Scan for the cell matching the given text and deliver its (X, Y) coordinate at center. 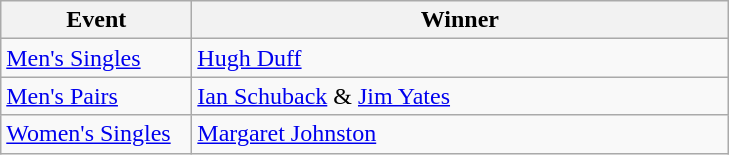
Event (96, 20)
Winner (460, 20)
Men's Singles (96, 58)
Margaret Johnston (460, 134)
Ian Schuback & Jim Yates (460, 96)
Hugh Duff (460, 58)
Men's Pairs (96, 96)
Women's Singles (96, 134)
